Find where the given text appears and provide that cell's center as [x, y] coordinate. 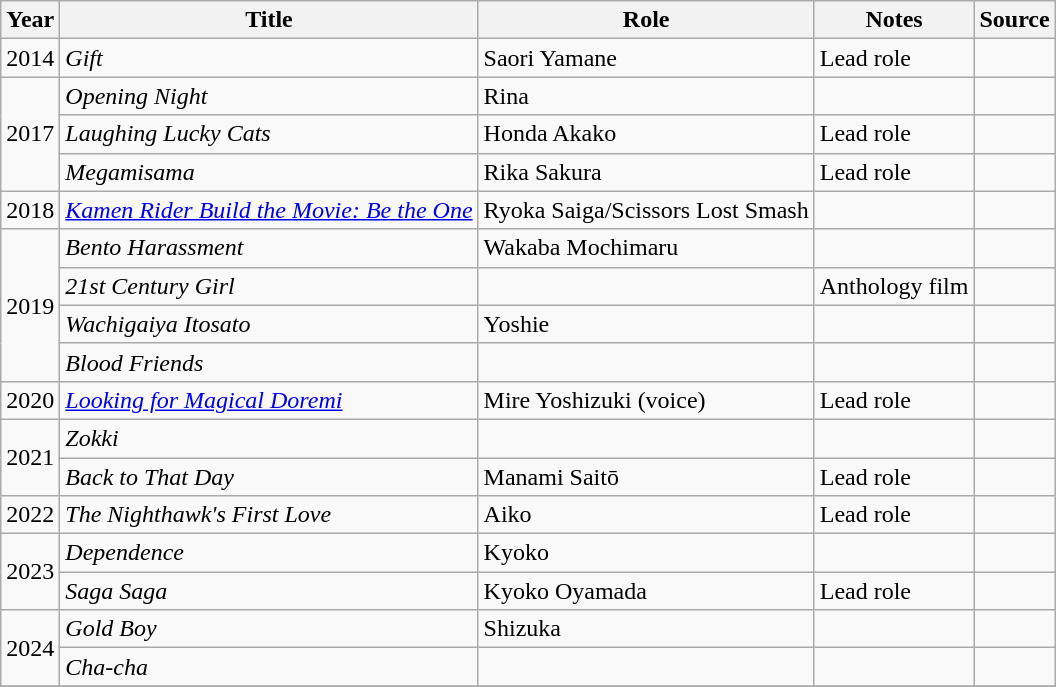
Dependence [269, 553]
Looking for Magical Doremi [269, 400]
21st Century Girl [269, 286]
Laughing Lucky Cats [269, 134]
Anthology film [894, 286]
Kamen Rider Build the Movie: Be the One [269, 210]
2019 [30, 305]
Role [646, 20]
Year [30, 20]
Cha-cha [269, 667]
Honda Akako [646, 134]
2021 [30, 457]
Gold Boy [269, 629]
2014 [30, 58]
Wakaba Mochimaru [646, 248]
Saori Yamane [646, 58]
Rina [646, 96]
Zokki [269, 438]
2022 [30, 515]
Back to That Day [269, 477]
Gift [269, 58]
Rika Sakura [646, 172]
Kyoko Oyamada [646, 591]
The Nighthawk's First Love [269, 515]
2023 [30, 572]
2017 [30, 134]
Shizuka [646, 629]
Saga Saga [269, 591]
2018 [30, 210]
2020 [30, 400]
Wachigaiya Itosato [269, 324]
Ryoka Saiga/Scissors Lost Smash [646, 210]
Kyoko [646, 553]
Notes [894, 20]
2024 [30, 648]
Yoshie [646, 324]
Megamisama [269, 172]
Bento Harassment [269, 248]
Aiko [646, 515]
Manami Saitō [646, 477]
Blood Friends [269, 362]
Source [1014, 20]
Opening Night [269, 96]
Mire Yoshizuki (voice) [646, 400]
Title [269, 20]
